Return the [X, Y] coordinate for the center point of the cell that contains the specified text.  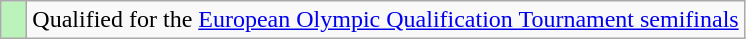
Qualified for the European Olympic Qualification Tournament semifinals [386, 20]
